Determine the (X, Y) coordinate at the center of the cell enclosing the given text.  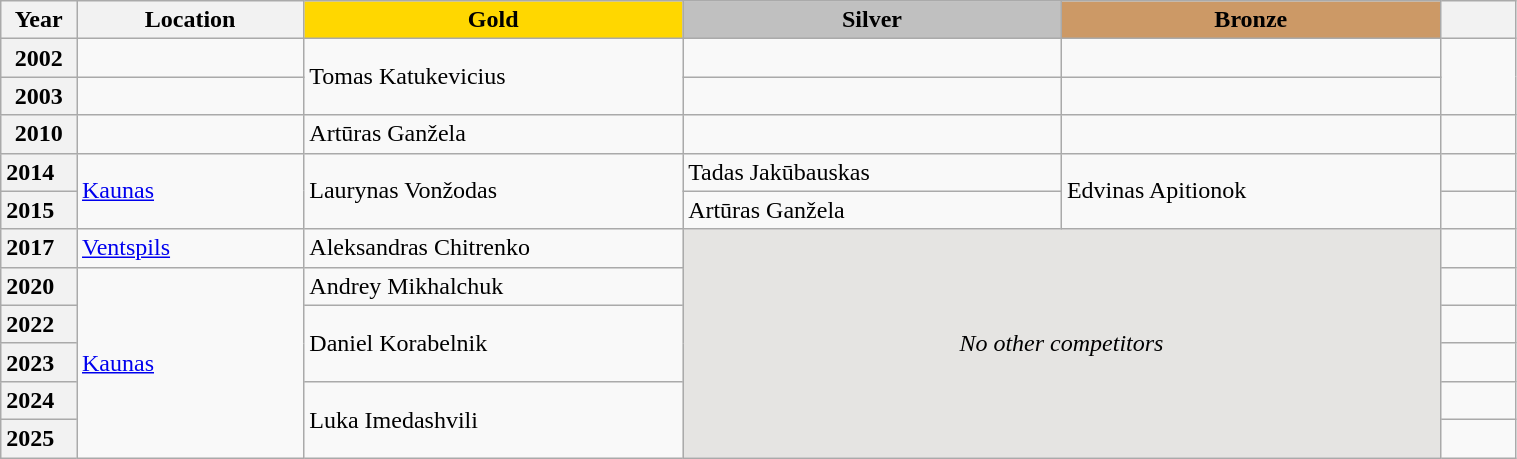
Laurynas Vonžodas (494, 191)
Luka Imedashvili (494, 419)
2010 (39, 134)
2022 (39, 324)
Andrey Mikhalchuk (494, 286)
2025 (39, 438)
2002 (39, 58)
Edvinas Apitionok (1250, 191)
Gold (494, 20)
2023 (39, 362)
Ventspils (190, 248)
2003 (39, 96)
Year (39, 20)
No other competitors (1062, 343)
Daniel Korabelnik (494, 343)
2014 (39, 172)
2017 (39, 248)
Tadas Jakūbauskas (872, 172)
Location (190, 20)
2024 (39, 400)
2015 (39, 210)
Silver (872, 20)
2020 (39, 286)
Bronze (1250, 20)
Aleksandras Chitrenko (494, 248)
Tomas Katukevicius (494, 77)
